Provide the (X, Y) coordinate of the cell's center where the given text is located.  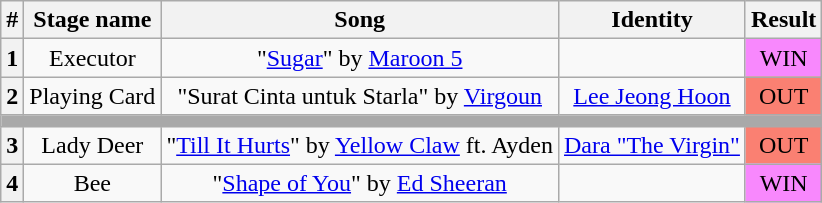
2 (12, 96)
Playing Card (92, 96)
Stage name (92, 20)
Identity (652, 20)
"Surat Cinta untuk Starla" by Virgoun (360, 96)
"Sugar" by Maroon 5 (360, 58)
3 (12, 145)
Result (783, 20)
Dara "The Virgin" (652, 145)
Lee Jeong Hoon (652, 96)
4 (12, 183)
1 (12, 58)
Executor (92, 58)
"Till It Hurts" by Yellow Claw ft. Ayden (360, 145)
# (12, 20)
"Shape of You" by Ed Sheeran (360, 183)
Bee (92, 183)
Lady Deer (92, 145)
Song (360, 20)
